Provide the [x, y] coordinate of the cell's center where the given text is located.  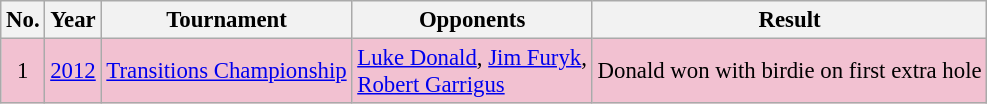
Result [790, 20]
Luke Donald, Jim Furyk, Robert Garrigus [472, 72]
1 [23, 72]
No. [23, 20]
Donald won with birdie on first extra hole [790, 72]
2012 [73, 72]
Year [73, 20]
Transitions Championship [226, 72]
Tournament [226, 20]
Opponents [472, 20]
